Capture the cell that displays the provided text and extract its [x, y] central coordinate. 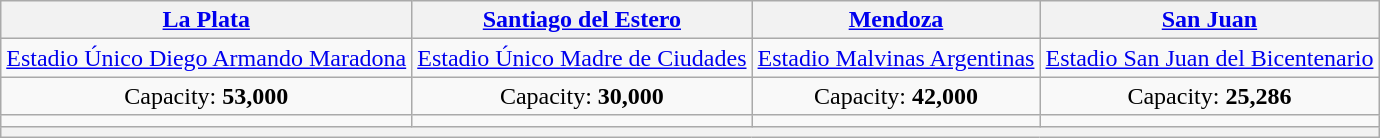
Estadio Único Diego Armando Maradona [206, 58]
Santiago del Estero [582, 20]
La Plata [206, 20]
Estadio San Juan del Bicentenario [1210, 58]
Capacity: 42,000 [896, 96]
Estadio Único Madre de Ciudades [582, 58]
Capacity: 30,000 [582, 96]
Capacity: 25,286 [1210, 96]
Capacity: 53,000 [206, 96]
San Juan [1210, 20]
Mendoza [896, 20]
Estadio Malvinas Argentinas [896, 58]
